Return the (x, y) coordinate for the center point of the cell that contains the specified text.  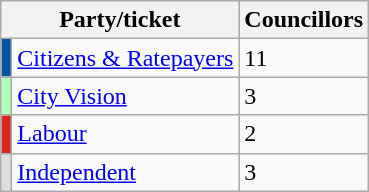
Independent (126, 172)
2 (304, 134)
Labour (126, 134)
City Vision (126, 96)
Councillors (304, 20)
11 (304, 58)
Party/ticket (120, 20)
Citizens & Ratepayers (126, 58)
